Scan for the cell matching the given text and deliver its [X, Y] coordinate at center. 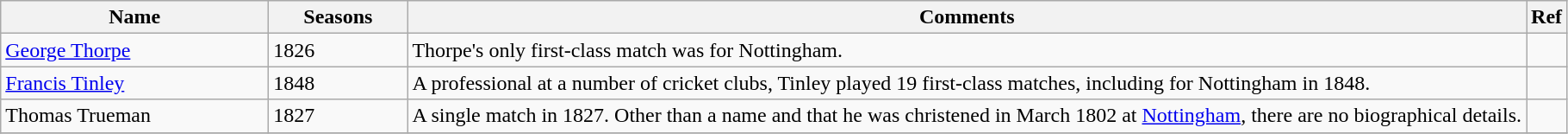
1827 [338, 116]
Thomas Trueman [134, 116]
Seasons [338, 17]
A single match in 1827. Other than a name and that he was christened in March 1802 at Nottingham, there are no biographical details. [967, 116]
Ref [1547, 17]
A professional at a number of cricket clubs, Tinley played 19 first-class matches, including for Nottingham in 1848. [967, 83]
Name [134, 17]
Francis Tinley [134, 83]
1848 [338, 83]
1826 [338, 50]
Comments [967, 17]
Thorpe's only first-class match was for Nottingham. [967, 50]
George Thorpe [134, 50]
